Pinpoint the cell where the given text exists, returning its (X, Y) midpoint coordinate. 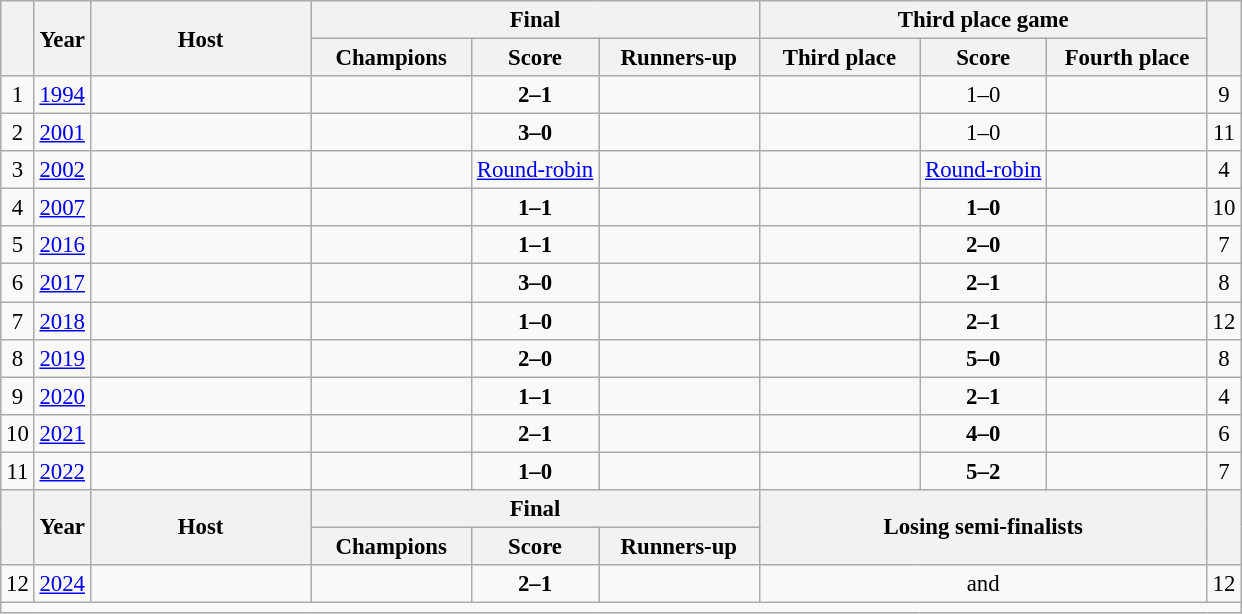
5–0 (984, 358)
1 (18, 95)
2002 (62, 170)
2017 (62, 283)
Losing semi-finalists (983, 528)
2018 (62, 321)
2007 (62, 208)
Third place (840, 58)
3 (18, 170)
1994 (62, 95)
2022 (62, 471)
2021 (62, 433)
Fourth place (1128, 58)
5 (18, 245)
2 (18, 133)
2020 (62, 396)
4–0 (984, 433)
2016 (62, 245)
5–2 (984, 471)
2001 (62, 133)
2024 (62, 584)
Third place game (983, 20)
2019 (62, 358)
and (984, 584)
